From the cell containing the given text, extract its center point as [x, y] coordinate. 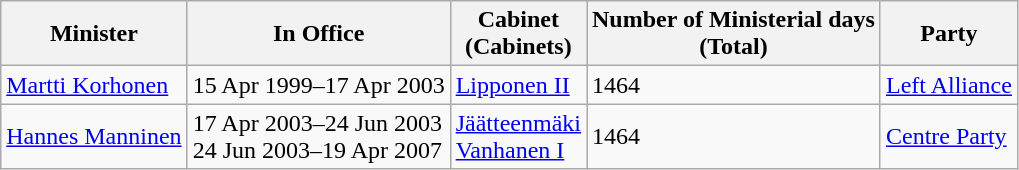
17 Apr 2003–24 Jun 200324 Jun 2003–19 Apr 2007 [318, 136]
JäätteenmäkiVanhanen I [518, 136]
Hannes Manninen [94, 136]
Lipponen II [518, 85]
Martti Korhonen [94, 85]
Centre Party [948, 136]
Left Alliance [948, 85]
Party [948, 34]
Number of Ministerial days (Total) [733, 34]
In Office [318, 34]
Minister [94, 34]
15 Apr 1999–17 Apr 2003 [318, 85]
Cabinet(Cabinets) [518, 34]
